Output the [x, y] coordinate of the center of the cell containing the given text.  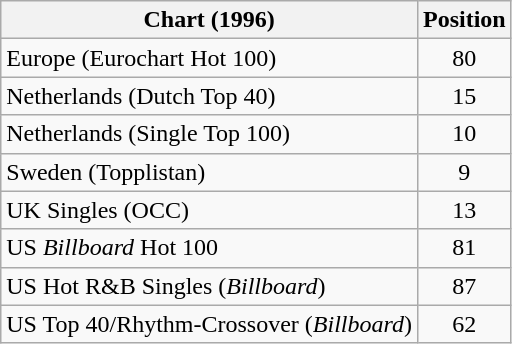
US Top 40/Rhythm-Crossover (Billboard) [210, 324]
62 [464, 324]
9 [464, 172]
Netherlands (Dutch Top 40) [210, 96]
Chart (1996) [210, 20]
US Billboard Hot 100 [210, 248]
Netherlands (Single Top 100) [210, 134]
81 [464, 248]
87 [464, 286]
15 [464, 96]
10 [464, 134]
UK Singles (OCC) [210, 210]
US Hot R&B Singles (Billboard) [210, 286]
Position [464, 20]
13 [464, 210]
80 [464, 58]
Sweden (Topplistan) [210, 172]
Europe (Eurochart Hot 100) [210, 58]
